Search for the cell housing the specified text and yield its (x, y) center coordinate. 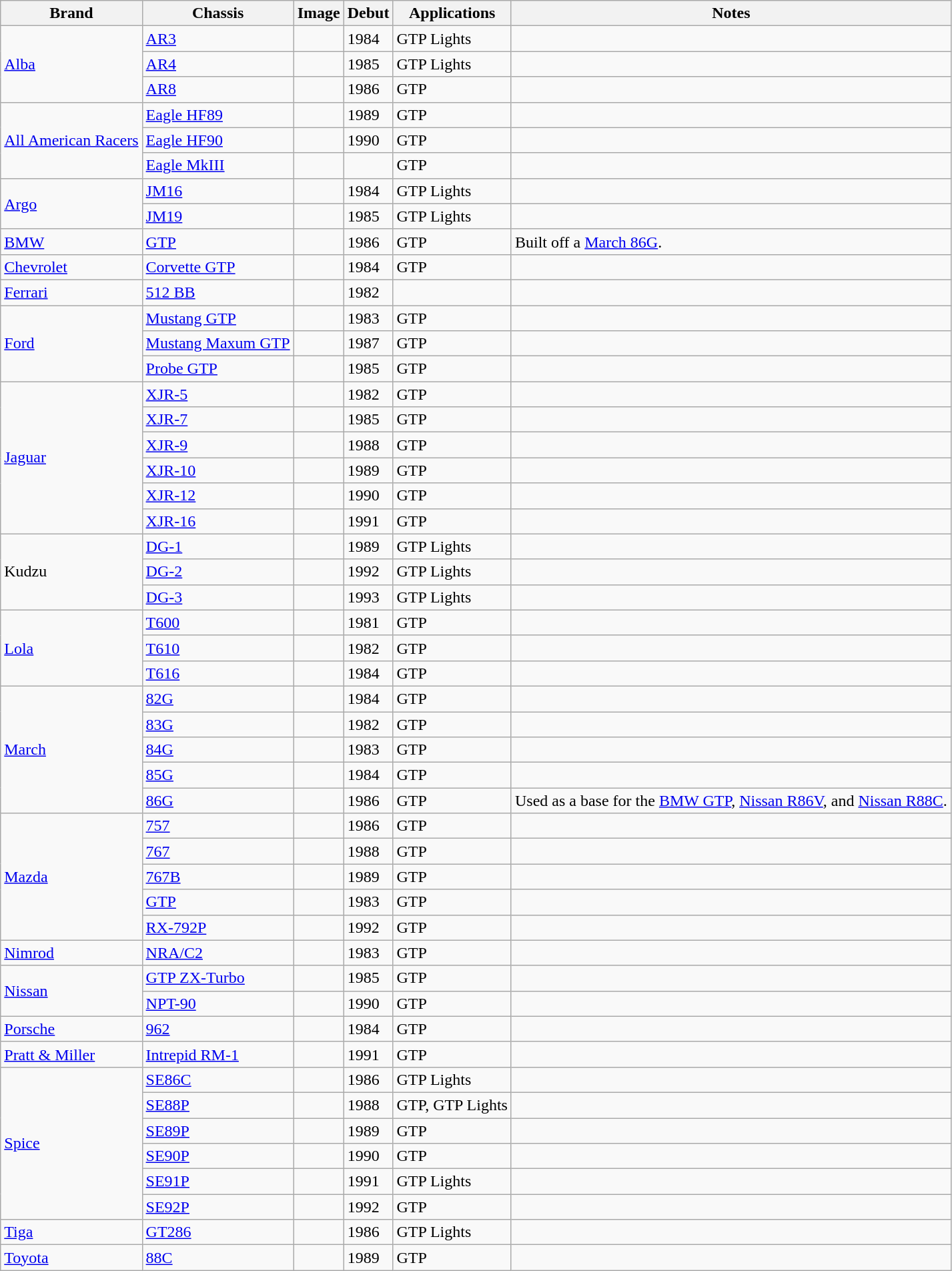
Probe GTP (217, 369)
Ferrari (71, 292)
All American Racers (71, 140)
Alba (71, 64)
GTP ZX-Turbo (217, 978)
Used as a base for the BMW GTP, Nissan R86V, and Nissan R88C. (731, 801)
Nimrod (71, 953)
Ford (71, 344)
GT286 (217, 1232)
JM16 (217, 191)
DG-1 (217, 546)
AR3 (217, 39)
AR8 (217, 89)
83G (217, 724)
Mustang Maxum GTP (217, 344)
Tiga (71, 1232)
Mustang GTP (217, 318)
Porsche (71, 1029)
Intrepid RM-1 (217, 1054)
82G (217, 699)
Eagle HF90 (217, 140)
Pratt & Miller (71, 1054)
85G (217, 775)
SE88P (217, 1105)
JM19 (217, 216)
Built off a March 86G. (731, 242)
Notes (731, 13)
757 (217, 826)
XJR-16 (217, 521)
Image (319, 13)
NRA/C2 (217, 953)
Mazda (71, 877)
XJR-10 (217, 470)
Eagle HF89 (217, 115)
Applications (452, 13)
Corvette GTP (217, 267)
SE92P (217, 1207)
1987 (368, 344)
84G (217, 750)
86G (217, 801)
Chassis (217, 13)
767B (217, 877)
GTP, GTP Lights (452, 1105)
RX-792P (217, 927)
SE86C (217, 1080)
DG-3 (217, 597)
XJR-9 (217, 445)
Jaguar (71, 458)
XJR-5 (217, 394)
NPT-90 (217, 1003)
SE89P (217, 1131)
88C (217, 1258)
Toyota (71, 1258)
March (71, 749)
962 (217, 1029)
XJR-7 (217, 420)
T600 (217, 622)
T610 (217, 648)
Debut (368, 13)
BMW (71, 242)
Kudzu (71, 572)
767 (217, 851)
T616 (217, 673)
XJR-12 (217, 496)
SE91P (217, 1182)
Brand (71, 13)
Argo (71, 203)
Chevrolet (71, 267)
512 BB (217, 292)
1993 (368, 597)
Eagle MkIII (217, 165)
DG-2 (217, 572)
Lola (71, 648)
Spice (71, 1143)
Nissan (71, 991)
SE90P (217, 1156)
1981 (368, 622)
AR4 (217, 64)
